For the text-containing cell, return its midpoint in [X, Y] coordinate format. 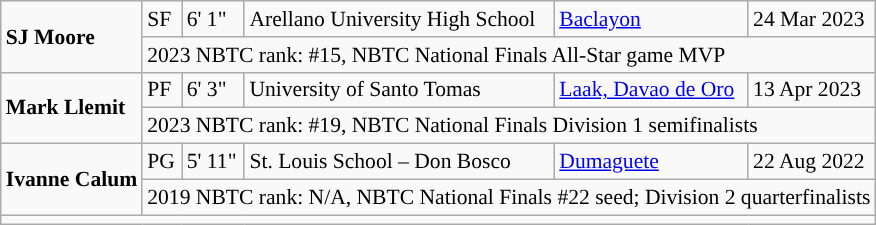
2019 NBTC rank: N/A, NBTC National Finals #22 seed; Division 2 quarterfinalists [508, 197]
5' 11" [214, 162]
2023 NBTC rank: #19, NBTC National Finals Division 1 semifinalists [508, 126]
Laak, Davao de Oro [651, 90]
Ivanne Calum [72, 180]
PF [162, 90]
13 Apr 2023 [812, 90]
Arellano University High School [399, 19]
St. Louis School – Don Bosco [399, 162]
24 Mar 2023 [812, 19]
6' 1" [214, 19]
2023 NBTC rank: #15, NBTC National Finals All-Star game MVP [508, 55]
PG [162, 162]
6' 3" [214, 90]
University of Santo Tomas [399, 90]
Mark Llemit [72, 108]
SF [162, 19]
22 Aug 2022 [812, 162]
Baclayon [651, 19]
SJ Moore [72, 36]
Dumaguete [651, 162]
